Capture the cell that displays the provided text and extract its [x, y] central coordinate. 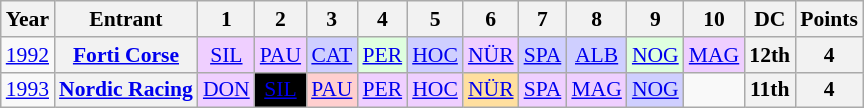
DON [226, 90]
2 [280, 19]
9 [656, 19]
7 [543, 19]
ALB [596, 55]
1992 [28, 55]
Forti Corse [126, 55]
12th [770, 55]
8 [596, 19]
Points [829, 19]
DC [770, 19]
10 [714, 19]
1 [226, 19]
11th [770, 90]
3 [332, 19]
Year [28, 19]
1993 [28, 90]
6 [491, 19]
Entrant [126, 19]
Nordic Racing [126, 90]
5 [435, 19]
CAT [332, 55]
